Output the [X, Y] coordinate of the center of the cell containing the given text.  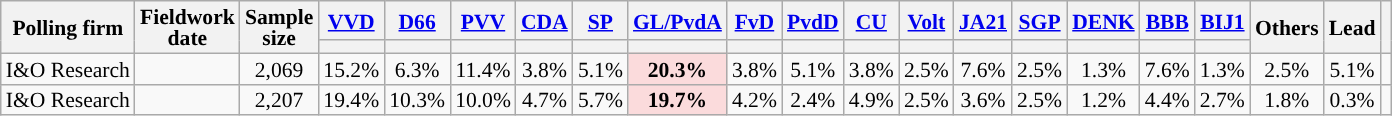
2.4% [813, 100]
2.7% [1222, 100]
PVV [483, 20]
1.8% [1287, 100]
1.2% [1103, 100]
19.4% [351, 100]
20.3% [678, 68]
15.2% [351, 68]
2,207 [279, 100]
D66 [417, 20]
4.9% [872, 100]
4.4% [1168, 100]
CDA [544, 20]
JA21 [983, 20]
2,069 [279, 68]
SGP [1040, 20]
DENK [1103, 20]
19.7% [678, 100]
BBB [1168, 20]
Polling firm [68, 27]
Lead [1352, 27]
6.3% [417, 68]
Fieldworkdate [188, 27]
10.3% [417, 100]
4.2% [754, 100]
0.3% [1352, 100]
10.0% [483, 100]
5.7% [600, 100]
PvdD [813, 20]
11.4% [483, 68]
3.6% [983, 100]
SP [600, 20]
Volt [926, 20]
Samplesize [279, 27]
BIJ1 [1222, 20]
CU [872, 20]
VVD [351, 20]
FvD [754, 20]
GL/PvdA [678, 20]
Others [1287, 27]
4.7% [544, 100]
